Find where the given text appears and provide that cell's center as [X, Y] coordinate. 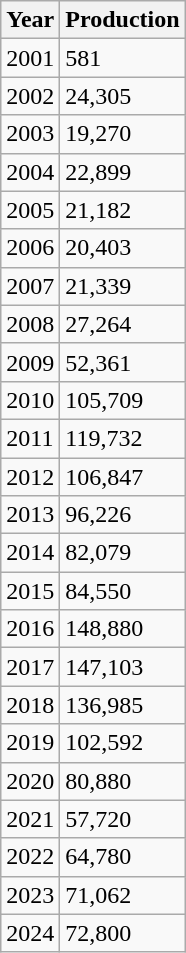
102,592 [122, 743]
2001 [30, 58]
2006 [30, 248]
2019 [30, 743]
2008 [30, 324]
106,847 [122, 477]
2005 [30, 210]
96,226 [122, 515]
2017 [30, 667]
64,780 [122, 857]
2021 [30, 819]
581 [122, 58]
2023 [30, 895]
57,720 [122, 819]
147,103 [122, 667]
24,305 [122, 96]
2024 [30, 933]
2013 [30, 515]
21,182 [122, 210]
82,079 [122, 553]
20,403 [122, 248]
21,339 [122, 286]
2002 [30, 96]
2010 [30, 400]
80,880 [122, 781]
2007 [30, 286]
Year [30, 20]
2016 [30, 629]
2018 [30, 705]
22,899 [122, 172]
2014 [30, 553]
2015 [30, 591]
2009 [30, 362]
2012 [30, 477]
72,800 [122, 933]
119,732 [122, 438]
2003 [30, 134]
2020 [30, 781]
2004 [30, 172]
136,985 [122, 705]
2022 [30, 857]
71,062 [122, 895]
148,880 [122, 629]
84,550 [122, 591]
2011 [30, 438]
19,270 [122, 134]
105,709 [122, 400]
27,264 [122, 324]
52,361 [122, 362]
Production [122, 20]
